Provide the [x, y] coordinate of the cell's center where the given text is located.  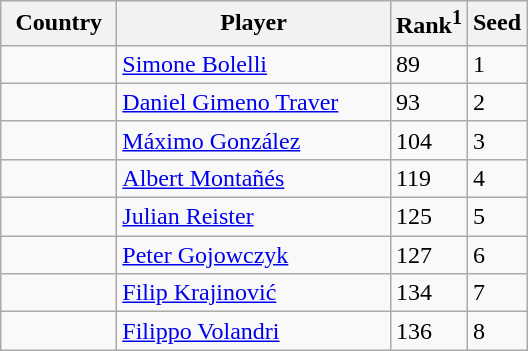
Rank1 [428, 24]
Peter Gojowczyk [254, 255]
104 [428, 140]
136 [428, 331]
3 [496, 140]
Albert Montañés [254, 178]
119 [428, 178]
1 [496, 64]
Simone Bolelli [254, 64]
Filippo Volandri [254, 331]
Country [59, 24]
4 [496, 178]
Máximo González [254, 140]
5 [496, 217]
8 [496, 331]
93 [428, 102]
Seed [496, 24]
127 [428, 255]
125 [428, 217]
Player [254, 24]
7 [496, 293]
Julian Reister [254, 217]
Filip Krajinović [254, 293]
6 [496, 255]
2 [496, 102]
89 [428, 64]
134 [428, 293]
Daniel Gimeno Traver [254, 102]
